Search for the cell housing the specified text and yield its (x, y) center coordinate. 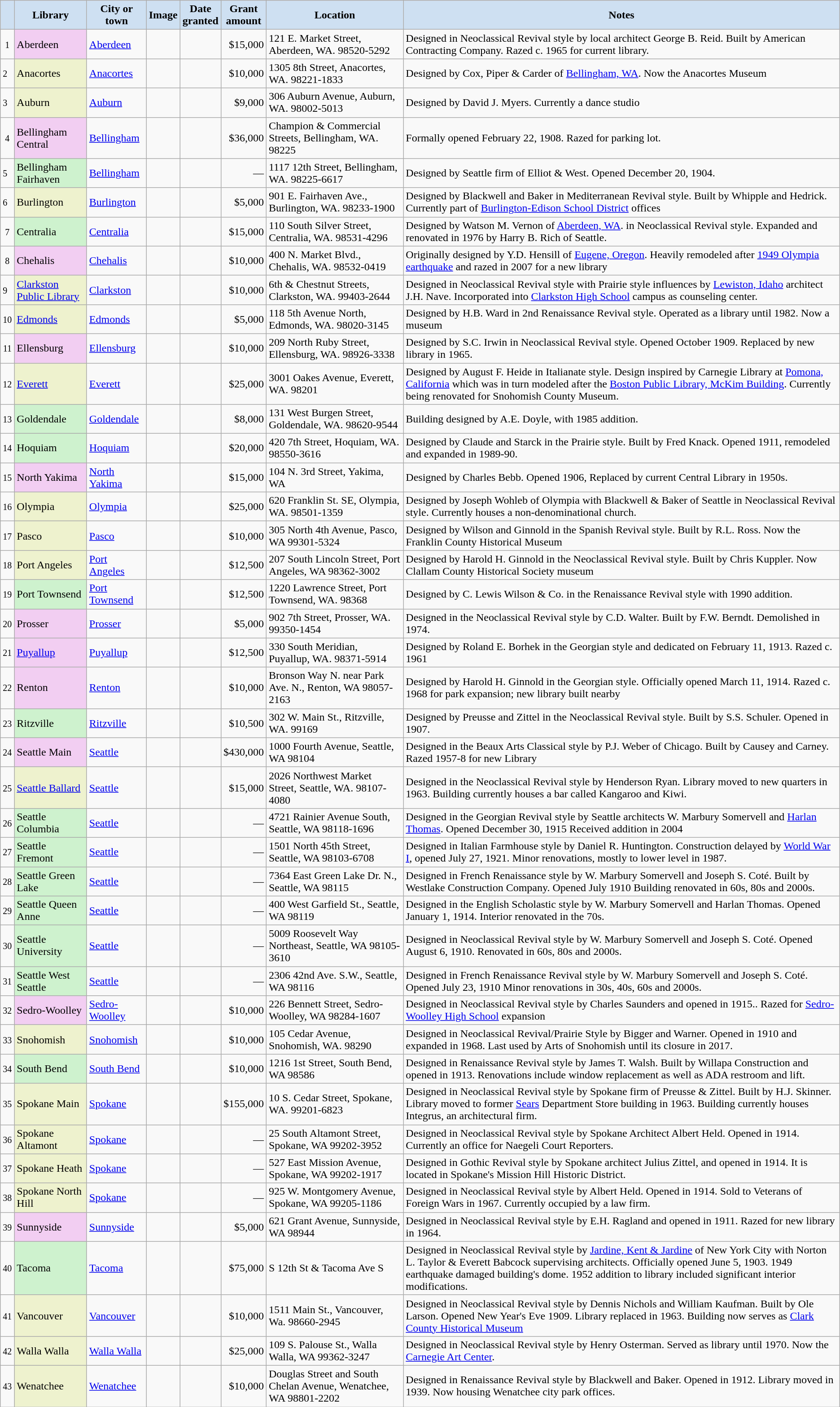
$9,000 (243, 102)
5 (7, 173)
131 West Burgen Street, Goldendale, WA. 98620-9544 (335, 419)
Building designed by A.E. Doyle, with 1985 addition. (621, 419)
4721 Rainier Avenue South, Seattle, WA 98118-1696 (335, 822)
2306 42nd Ave. S.W., Seattle, WA 98116 (335, 981)
Designed by Claude and Starck in the Prairie style. Built by Fred Knack. Opened 1911, remodeled and expanded in 1989-90. (621, 448)
21 (7, 653)
41 (7, 1315)
8 (7, 260)
Designed in Neoclassical Revival style by W. Marbury Somervell and Joseph S. Coté. Opened August 6, 1910. Renovated in 60s, 80s and 2000s. (621, 946)
36 (7, 1139)
16 (7, 506)
30 (7, 946)
$155,000 (243, 1104)
Formally opened February 22, 1908. Razed for parking lot. (621, 138)
1501 North 45th Street, Seattle, WA 98103-6708 (335, 852)
527 East Mission Avenue, Spokane, WA 99202-1917 (335, 1168)
32 (7, 1010)
38 (7, 1198)
Seattle Columbia (50, 822)
$430,000 (243, 752)
13 (7, 419)
Spokane Main (50, 1104)
Designed in Neoclassical Revival style by Spokane Architect Albert Held. Opened in 1914. Currently an office for Naegeli Court Reporters. (621, 1139)
6 (7, 202)
Dategranted (200, 15)
4 (7, 138)
Spokane North Hill (50, 1198)
1305 8th Street, Anacortes, WA. 98221-1833 (335, 74)
621 Grant Avenue, Sunnyside, WA 98944 (335, 1227)
19 (7, 594)
109 S. Palouse St., Walla Walla, WA 99362-3247 (335, 1350)
28 (7, 881)
5009 Roosevelt Way Northeast, Seattle, WA 98105-3610 (335, 946)
Designed in Neoclassical Revival style by Charles Saunders and opened in 1915.. Razed for Sedro-Woolley High School expansion (621, 1010)
Bronson Way N. near Park Ave. N., Renton, WA 98057-2163 (335, 688)
3 (7, 102)
1117 12th Street, Bellingham, WA. 98225-6617 (335, 173)
400 West Garfield St., Seattle, WA 98119 (335, 910)
15 (7, 478)
$8,000 (243, 419)
Designed by Harold H. Ginnold in the Georgian style. Officially opened March 11, 1914. Razed c. 1968 for park expansion; new library built nearby (621, 688)
27 (7, 852)
Library (50, 15)
2 (7, 74)
$10,500 (243, 723)
Designed by Wilson and Ginnold in the Spanish Revival style. Built by R.L. Ross. Now the Franklin County Historical Museum (621, 536)
26 (7, 822)
209 North Ruby Street, Ellensburg, WA. 98926-3338 (335, 348)
Bellingham Fairhaven (50, 173)
Designed in Neoclassical Revival style by E.H. Ragland and opened in 1911. Razed for new library in 1964. (621, 1227)
620 Franklin St. SE, Olympia, WA. 98501-1359 (335, 506)
$20,000 (243, 448)
Designed by David J. Myers. Currently a dance studio (621, 102)
1216 1st Street, South Bend, WA 98586 (335, 1068)
104 N. 3rd Street, Yakima, WA (335, 478)
Originally designed by Y.D. Hensill of Eugene, Oregon. Heavily remodeled after 1949 Olympia earthquake and razed in 2007 for a new library (621, 260)
$36,000 (243, 138)
Douglas Street and South Chelan Avenue, Wenatchee, WA 98801-2202 (335, 1386)
1220 Lawrence Street, Port Townsend, WA. 98368 (335, 594)
Designed by C. Lewis Wilson & Co. in the Renaissance Revival style with 1990 addition. (621, 594)
Clarkston (117, 290)
$75,000 (243, 1268)
Seattle Main (50, 752)
Designed in Neoclassical Revival style by Albert Held. Opened in 1914. Sold to Veterans of Foreign Wars in 1967. Currently occupied by a law firm. (621, 1198)
Designed in Renaissance Revival style by Blackwell and Baker. Opened in 1912. Library moved in 1939. Now housing Wenatchee city park offices. (621, 1386)
Seattle Green Lake (50, 881)
10 (7, 319)
Designed by Harold H. Ginnold in the Neoclassical Revival style. Built by Chris Kuppler. Now Clallam County Historical Society museum (621, 565)
37 (7, 1168)
Designed by Charles Bebb. Opened 1906, Replaced by current Central Library in 1950s. (621, 478)
43 (7, 1386)
25 South Altamont Street, Spokane, WA 99202-3952 (335, 1139)
3001 Oakes Avenue, Everett, WA. 98201 (335, 383)
Designed by Cox, Piper & Carder of Bellingham, WA. Now the Anacortes Museum (621, 74)
Seattle Fremont (50, 852)
925 W. Montgomery Avenue, Spokane, WA 99205-1186 (335, 1198)
Location (335, 15)
Spokane Heath (50, 1168)
Seattle West Seattle (50, 981)
17 (7, 536)
31 (7, 981)
Designed by S.C. Irwin in Neoclassical Revival style. Opened October 1909. Replaced by new library in 1965. (621, 348)
42 (7, 1350)
Designed in the Beaux Arts Classical style by P.J. Weber of Chicago. Built by Causey and Carney. Razed 1957-8 for new Library (621, 752)
29 (7, 910)
City ortown (117, 15)
40 (7, 1268)
12 (7, 383)
Designed by H.B. Ward in 2nd Renaissance Revival style. Operated as a library until 1982. Now a museum (621, 319)
Designed in Neoclassical Revival style by local architect George B. Reid. Built by American Contracting Company. Razed c. 1965 for current library. (621, 44)
Designed in the Neoclassical Revival style by C.D. Walter. Built by F.W. Berndt. Demolished in 1974. (621, 623)
1000 Fourth Avenue, Seattle, WA 98104 (335, 752)
Champion & Commercial Streets, Bellingham, WA. 98225 (335, 138)
S 12th St & Tacoma Ave S (335, 1268)
Designed in the English Scholastic style by W. Marbury Somervell and Harlan Thomas. Opened January 1, 1914. Interior renovated in the 70s. (621, 910)
6th & Chestnut Streets, Clarkston, WA. 99403-2644 (335, 290)
14 (7, 448)
39 (7, 1227)
118 5th Avenue North, Edmonds, WA. 98020-3145 (335, 319)
Notes (621, 15)
Spokane Altamont (50, 1139)
110 South Silver Street, Centralia, WA. 98531-4296 (335, 232)
305 North 4th Avenue, Pasco, WA 99301-5324 (335, 536)
25 (7, 787)
Image (163, 15)
121 E. Market Street, Aberdeen, WA. 98520-5292 (335, 44)
Designed by Joseph Wohleb of Olympia with Blackwell & Baker of Seattle in Neoclassical Revival style. Currently houses a non-denominational church. (621, 506)
20 (7, 623)
Designed by Seattle firm of Elliot & West. Opened December 20, 1904. (621, 173)
1511 Main St., Vancouver, Wa. 98660-2945 (335, 1315)
9 (7, 290)
7364 East Green Lake Dr. N., Seattle, WA 98115 (335, 881)
Designed by Roland E. Borhek in the Georgian style and dedicated on February 11, 1913. Razed c. 1961 (621, 653)
330 South Meridian, Puyallup, WA. 98371-5914 (335, 653)
Designed by Preusse and Zittel in the Neoclassical Revival style. Built by S.S. Schuler. Opened in 1907. (621, 723)
226 Bennett Street, Sedro-Woolley, WA 98284-1607 (335, 1010)
Designed in Neoclassical Revival style by Henry Osterman. Served as library until 1970. Now the Carnegie Art Center. (621, 1350)
33 (7, 1040)
306 Auburn Avenue, Auburn, WA. 98002-5013 (335, 102)
10 S. Cedar Street, Spokane, WA. 99201-6823 (335, 1104)
302 W. Main St., Ritzville, WA. 99169 (335, 723)
Designed by Watson M. Vernon of Aberdeen, WA. in Neoclassical Revival style. Expanded and renovated in 1976 by Harry B. Rich of Seattle. (621, 232)
2026 Northwest Market Street, Seattle, WA. 98107-4080 (335, 787)
901 E. Fairhaven Ave., Burlington, WA. 98233-1900 (335, 202)
902 7th Street, Prosser, WA. 99350-1454 (335, 623)
22 (7, 688)
7 (7, 232)
24 (7, 752)
Designed in Gothic Revival style by Spokane architect Julius Zittel, and opened in 1914. It is located in Spokane's Mission Hill Historic District. (621, 1168)
Seattle Ballard (50, 787)
420 7th Street, Hoquiam, WA. 98550-3616 (335, 448)
207 South Lincoln Street, Port Angeles, WA 98362-3002 (335, 565)
Seattle Queen Anne (50, 910)
1 (7, 44)
34 (7, 1068)
Seattle University (50, 946)
11 (7, 348)
18 (7, 565)
105 Cedar Avenue, Snohomish, WA. 98290 (335, 1040)
35 (7, 1104)
Bellingham Central (50, 138)
Grantamount (243, 15)
23 (7, 723)
Clarkston Public Library (50, 290)
400 N. Market Blvd., Chehalis, WA. 98532-0419 (335, 260)
